Find where the given text appears and provide that cell's center as [x, y] coordinate. 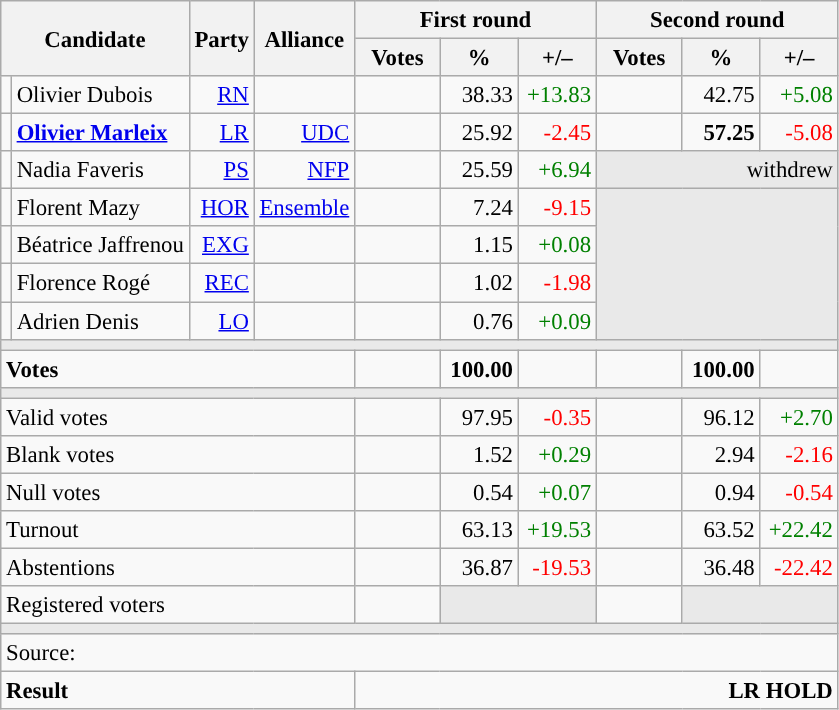
+5.08 [799, 95]
-5.08 [799, 133]
Olivier Marleix [100, 133]
Blank votes [178, 455]
Registered voters [178, 605]
HOR [222, 208]
63.13 [479, 530]
REC [222, 283]
0.76 [479, 321]
1.15 [479, 245]
First round [476, 20]
Béatrice Jaffrenou [100, 245]
+19.53 [557, 530]
LR HOLD [597, 691]
NFP [304, 170]
PS [222, 170]
+22.42 [799, 530]
-19.53 [557, 567]
+0.07 [557, 492]
Nadia Faveris [100, 170]
+6.94 [557, 170]
+13.83 [557, 95]
Valid votes [178, 417]
withdrew [717, 170]
Candidate [95, 38]
-1.98 [557, 283]
97.95 [479, 417]
36.87 [479, 567]
+2.70 [799, 417]
Alliance [304, 38]
Ensemble [304, 208]
-0.54 [799, 492]
25.92 [479, 133]
+0.08 [557, 245]
1.02 [479, 283]
LO [222, 321]
Florence Rogé [100, 283]
-2.45 [557, 133]
Adrien Denis [100, 321]
96.12 [721, 417]
42.75 [721, 95]
0.94 [721, 492]
-0.35 [557, 417]
Florent Mazy [100, 208]
Second round [717, 20]
2.94 [721, 455]
63.52 [721, 530]
1.52 [479, 455]
57.25 [721, 133]
-9.15 [557, 208]
Result [178, 691]
+0.29 [557, 455]
0.54 [479, 492]
38.33 [479, 95]
Null votes [178, 492]
+0.09 [557, 321]
RN [222, 95]
25.59 [479, 170]
UDC [304, 133]
Turnout [178, 530]
Olivier Dubois [100, 95]
-22.42 [799, 567]
Source: [420, 653]
7.24 [479, 208]
36.48 [721, 567]
LR [222, 133]
-2.16 [799, 455]
Abstentions [178, 567]
EXG [222, 245]
Party [222, 38]
